From the cell containing the given text, extract its center point as [X, Y] coordinate. 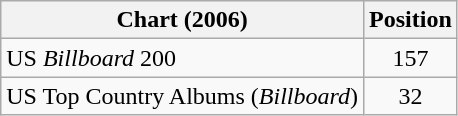
157 [411, 58]
US Top Country Albums (Billboard) [182, 96]
Chart (2006) [182, 20]
US Billboard 200 [182, 58]
Position [411, 20]
32 [411, 96]
